Find where the given text appears and provide that cell's center as (x, y) coordinate. 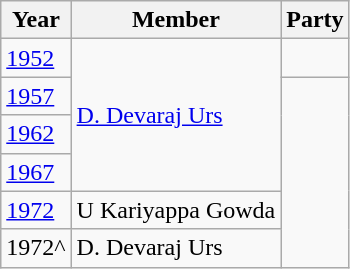
Year (36, 20)
Party (315, 20)
1957 (36, 96)
U Kariyappa Gowda (176, 210)
Member (176, 20)
1962 (36, 134)
1967 (36, 172)
1972 (36, 210)
1972^ (36, 248)
1952 (36, 58)
